Pinpoint the cell where the given text exists, returning its [x, y] midpoint coordinate. 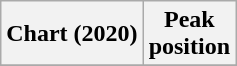
Peak position [189, 34]
Chart (2020) [72, 34]
